Return [x, y] of the center of cell containing provided text 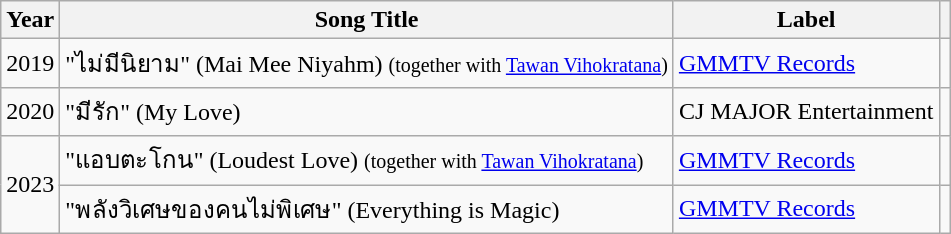
CJ MAJOR Entertainment [806, 112]
2023 [30, 184]
Song Title [367, 20]
2020 [30, 112]
Year [30, 20]
Label [806, 20]
2019 [30, 64]
"แอบตะโกน" (Loudest Love) (together with Tawan Vihokratana) [367, 160]
"พลังวิเศษของคนไม่พิเศษ" (Everything is Magic) [367, 208]
"มีรัก" (My Love) [367, 112]
"ไม่มีนิยาม" (Mai Mee Niyahm) (together with Tawan Vihokratana) [367, 64]
